Determine the [x, y] coordinate at the center of the cell enclosing the given text.  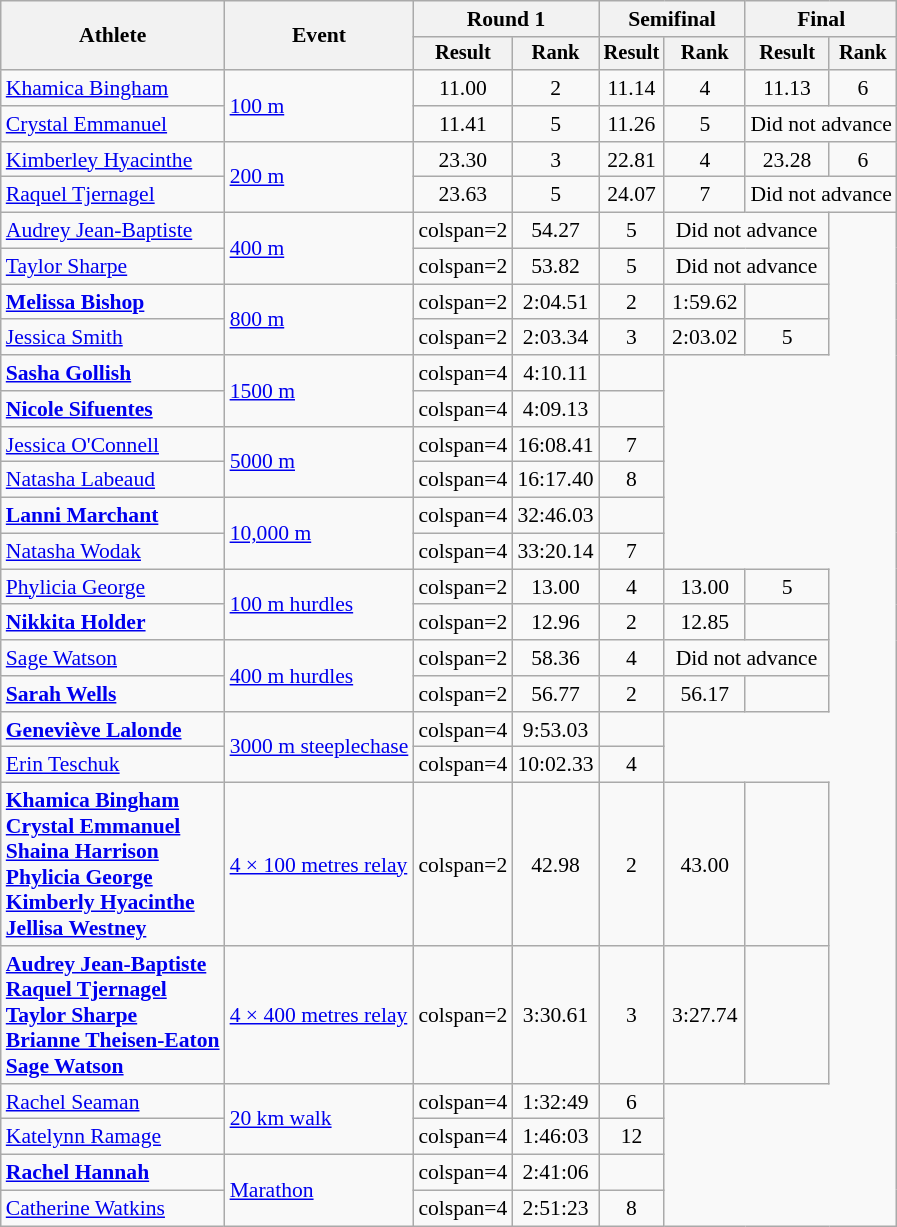
54.27 [555, 231]
Catherine Watkins [113, 1209]
Katelynn Ramage [113, 1137]
Melissa Bishop [113, 302]
42.98 [555, 864]
Final [821, 19]
2:03.02 [704, 338]
23.63 [462, 195]
1:59.62 [704, 302]
Taylor Sharpe [113, 267]
2:51:23 [555, 1209]
11.00 [462, 88]
100 m hurdles [320, 604]
32:46.03 [555, 516]
12.96 [555, 623]
400 m [320, 248]
4:09.13 [555, 409]
11.13 [786, 88]
24.07 [632, 195]
10,000 m [320, 534]
Jessica Smith [113, 338]
5000 m [320, 462]
100 m [320, 106]
Phylicia George [113, 587]
11.26 [632, 124]
23.28 [786, 160]
200 m [320, 178]
Event [320, 36]
20 km walk [320, 1120]
Crystal Emmanuel [113, 124]
3000 m steeplechase [320, 748]
Nikkita Holder [113, 623]
Round 1 [506, 19]
Sasha Gollish [113, 373]
800 m [320, 320]
400 m hurdles [320, 676]
Natasha Wodak [113, 552]
Kimberley Hyacinthe [113, 160]
2:41:06 [555, 1173]
10:02.33 [555, 765]
56.17 [704, 694]
Raquel Tjernagel [113, 195]
16:17.40 [555, 480]
58.36 [555, 658]
Natasha Labeaud [113, 480]
Khamica Bingham [113, 88]
12 [632, 1137]
Erin Teschuk [113, 765]
3:30.61 [555, 1015]
Jessica O'Connell [113, 445]
Geneviève Lalonde [113, 730]
9:53.03 [555, 730]
12.85 [704, 623]
Semifinal [672, 19]
22.81 [632, 160]
43.00 [704, 864]
4 × 400 metres relay [320, 1015]
Sage Watson [113, 658]
56.77 [555, 694]
Rachel Seaman [113, 1102]
Audrey Jean-BaptisteRaquel TjernagelTaylor SharpeBrianne Theisen-EatonSage Watson [113, 1015]
Athlete [113, 36]
2:03.34 [555, 338]
1:32:49 [555, 1102]
Khamica BinghamCrystal EmmanuelShaina HarrisonPhylicia GeorgeKimberly HyacintheJellisa Westney [113, 864]
Nicole Sifuentes [113, 409]
2:04.51 [555, 302]
Lanni Marchant [113, 516]
11.41 [462, 124]
33:20.14 [555, 552]
Sarah Wells [113, 694]
4 × 100 metres relay [320, 864]
4:10.11 [555, 373]
16:08.41 [555, 445]
1:46:03 [555, 1137]
Rachel Hannah [113, 1173]
Marathon [320, 1190]
3:27.74 [704, 1015]
Audrey Jean-Baptiste [113, 231]
1500 m [320, 390]
53.82 [555, 267]
11.14 [632, 88]
23.30 [462, 160]
